From the cell containing the given text, extract its center point as [X, Y] coordinate. 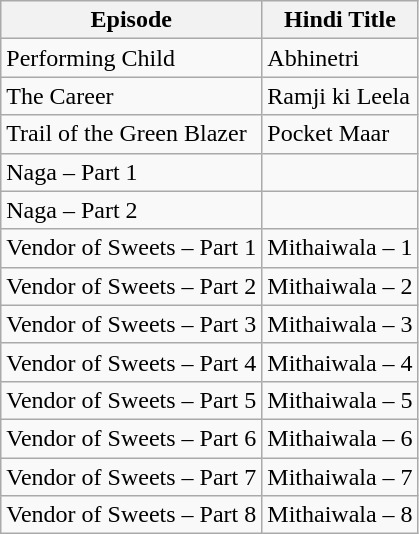
Vendor of Sweets – Part 5 [132, 400]
Vendor of Sweets – Part 7 [132, 477]
Pocket Maar [340, 134]
Mithaiwala – 7 [340, 477]
Trail of the Green Blazer [132, 134]
Mithaiwala – 5 [340, 400]
Episode [132, 20]
Ramji ki Leela [340, 96]
Performing Child [132, 58]
Mithaiwala – 3 [340, 324]
Vendor of Sweets – Part 6 [132, 438]
Abhinetri [340, 58]
Mithaiwala – 8 [340, 515]
Vendor of Sweets – Part 3 [132, 324]
Vendor of Sweets – Part 4 [132, 362]
Vendor of Sweets – Part 1 [132, 248]
Naga – Part 2 [132, 210]
Mithaiwala – 4 [340, 362]
Mithaiwala – 6 [340, 438]
Mithaiwala – 2 [340, 286]
Vendor of Sweets – Part 2 [132, 286]
Naga – Part 1 [132, 172]
Vendor of Sweets – Part 8 [132, 515]
Hindi Title [340, 20]
Mithaiwala – 1 [340, 248]
The Career [132, 96]
